Capture the cell that displays the provided text and extract its (x, y) central coordinate. 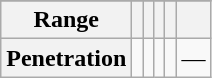
Range (66, 20)
— (194, 58)
Penetration (66, 58)
